Return [X, Y] of the center of cell containing provided text 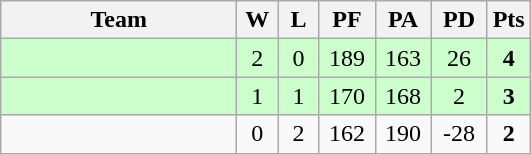
26 [459, 58]
4 [508, 58]
168 [403, 96]
189 [347, 58]
170 [347, 96]
W [258, 20]
L [298, 20]
PF [347, 20]
Pts [508, 20]
162 [347, 134]
163 [403, 58]
190 [403, 134]
PD [459, 20]
3 [508, 96]
Team [119, 20]
-28 [459, 134]
PA [403, 20]
